Search for the cell housing the specified text and yield its [x, y] center coordinate. 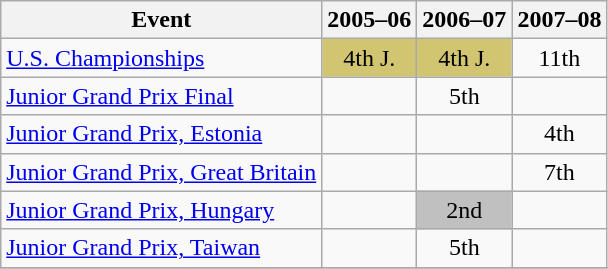
Junior Grand Prix, Great Britain [162, 172]
Junior Grand Prix Final [162, 96]
Event [162, 20]
2007–08 [560, 20]
2005–06 [370, 20]
Junior Grand Prix, Hungary [162, 210]
4th [560, 134]
Junior Grand Prix, Estonia [162, 134]
Junior Grand Prix, Taiwan [162, 248]
7th [560, 172]
11th [560, 58]
2nd [464, 210]
U.S. Championships [162, 58]
2006–07 [464, 20]
